Extract the (x, y) coordinate from the center of the cell holding the provided text.  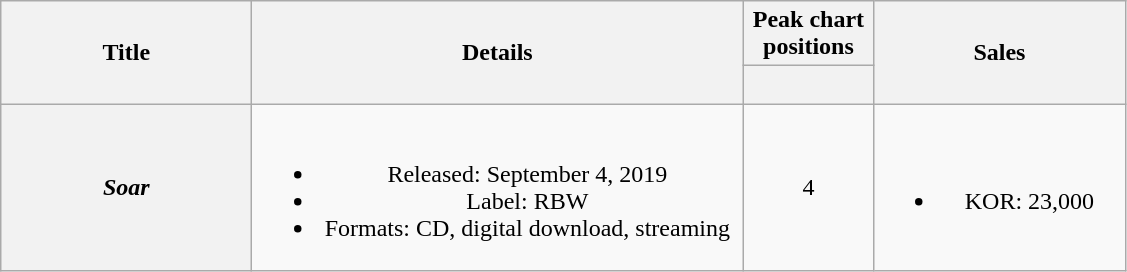
Details (498, 52)
4 (808, 188)
Title (126, 52)
Soar (126, 188)
KOR: 23,000 (1000, 188)
Peak chart positions (808, 34)
Sales (1000, 52)
Released: September 4, 2019Label: RBWFormats: CD, digital download, streaming (498, 188)
